Pinpoint the cell where the given text exists, returning its (x, y) midpoint coordinate. 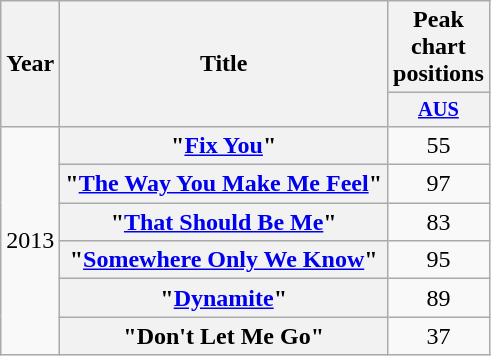
55 (439, 145)
89 (439, 298)
83 (439, 222)
95 (439, 260)
Year (30, 64)
"Don't Let Me Go" (224, 336)
"That Should Be Me" (224, 222)
Title (224, 64)
Peak chart positions (439, 47)
"Dynamite" (224, 298)
37 (439, 336)
"The Way You Make Me Feel" (224, 184)
97 (439, 184)
2013 (30, 240)
"Somewhere Only We Know" (224, 260)
AUS (439, 110)
"Fix You" (224, 145)
